Search for the cell housing the specified text and yield its [x, y] center coordinate. 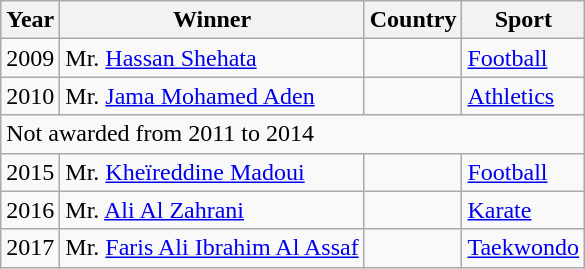
Mr. Ali Al Zahrani [212, 210]
Mr. Faris Ali Ibrahim Al Assaf [212, 248]
Mr. Jama Mohamed Aden [212, 96]
Year [30, 20]
2009 [30, 58]
Sport [524, 20]
Mr. Hassan Shehata [212, 58]
2015 [30, 172]
Karate [524, 210]
2017 [30, 248]
Winner [212, 20]
2010 [30, 96]
Country [413, 20]
Taekwondo [524, 248]
Mr. Kheïreddine Madoui [212, 172]
Athletics [524, 96]
2016 [30, 210]
Not awarded from 2011 to 2014 [293, 134]
